Search for the cell housing the specified text and yield its [x, y] center coordinate. 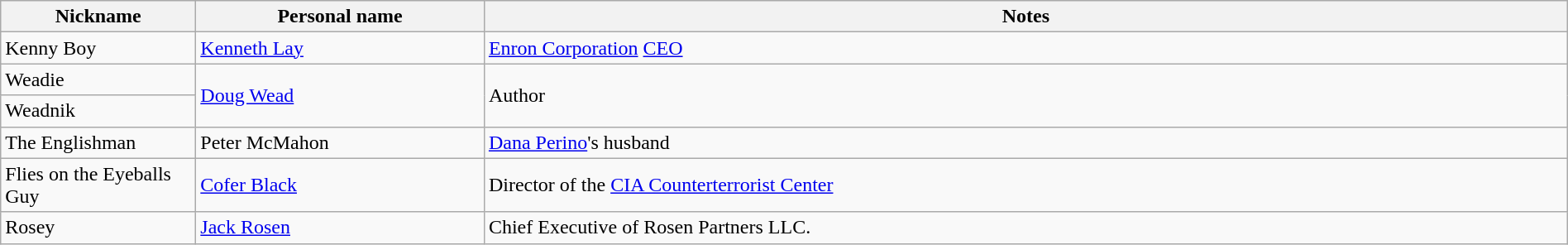
Jack Rosen [341, 228]
Weadie [98, 79]
Notes [1025, 17]
Chief Executive of Rosen Partners LLC. [1025, 228]
Doug Wead [341, 95]
Director of the CIA Counterterrorist Center [1025, 185]
Peter McMahon [341, 142]
Kenneth Lay [341, 48]
Weadnik [98, 111]
Author [1025, 95]
Personal name [341, 17]
Cofer Black [341, 185]
Rosey [98, 228]
Enron Corporation CEO [1025, 48]
The Englishman [98, 142]
Dana Perino's husband [1025, 142]
Nickname [98, 17]
Flies on the Eyeballs Guy [98, 185]
Kenny Boy [98, 48]
